Output the (X, Y) coordinate of the center of the cell containing the given text.  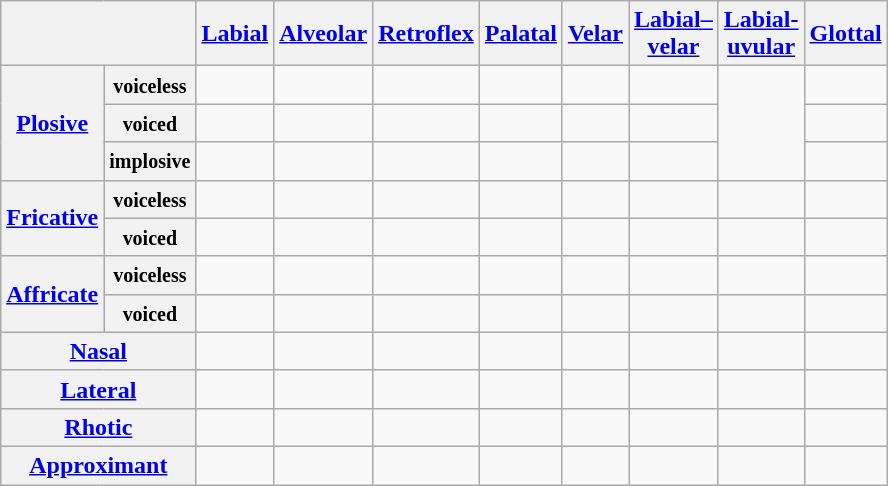
Plosive (52, 123)
Glottal (846, 34)
Rhotic (98, 427)
Labial–velar (674, 34)
Approximant (98, 465)
Velar (595, 34)
Retroflex (426, 34)
Labial-uvular (761, 34)
Nasal (98, 351)
Labial (235, 34)
Palatal (520, 34)
Lateral (98, 389)
implosive (150, 161)
Fricative (52, 218)
Affricate (52, 294)
Alveolar (324, 34)
